Return the [x, y] coordinate for the center point of the cell that contains the specified text.  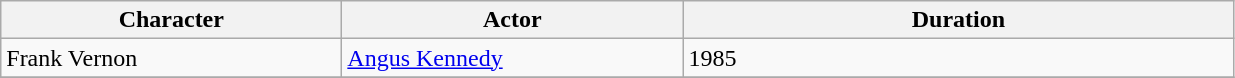
Actor [512, 20]
1985 [958, 58]
Angus Kennedy [512, 58]
Frank Vernon [172, 58]
Duration [958, 20]
Character [172, 20]
